For the text-containing cell, return its midpoint in (x, y) coordinate format. 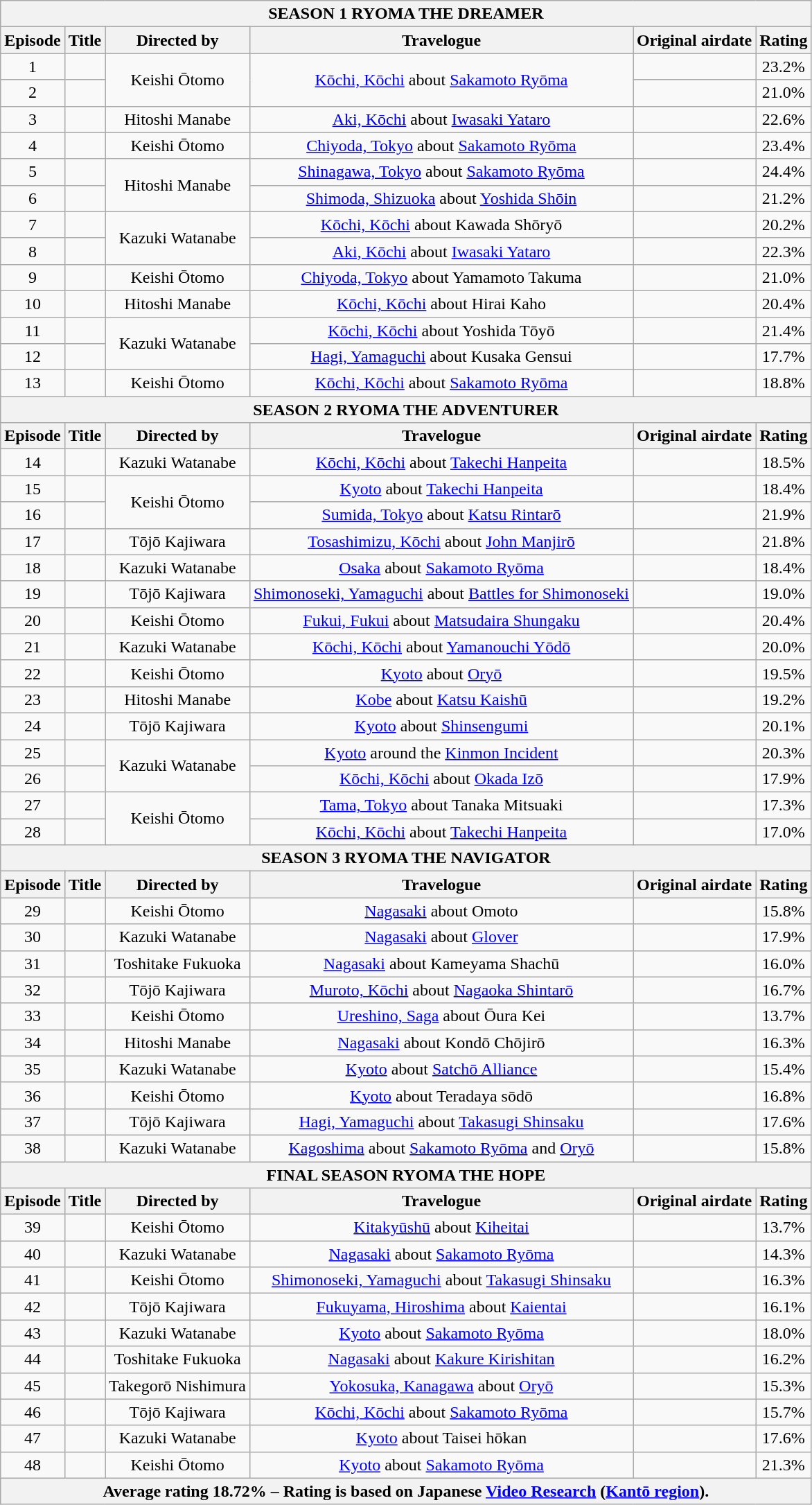
Nagasaki about Glover (441, 937)
3 (33, 119)
22.6% (784, 119)
32 (33, 990)
18.5% (784, 462)
Ureshino, Saga about Ōura Kei (441, 1016)
34 (33, 1043)
Hagi, Yamaguchi about Takasugi Shinsaku (441, 1122)
17.7% (784, 357)
Shimoda, Shizuoka about Yoshida Shōin (441, 198)
20.2% (784, 225)
37 (33, 1122)
Sumida, Tokyo about Katsu Rintarō (441, 515)
15 (33, 489)
21.4% (784, 331)
17 (33, 541)
30 (33, 937)
25 (33, 752)
Shinagawa, Tokyo about Sakamoto Ryōma (441, 172)
SEASON 2 RYOMA THE ADVENTURER (406, 410)
21.3% (784, 1465)
Kōchi, Kōchi about Yamanouchi Yōdō (441, 647)
Chiyoda, Tokyo about Yamamoto Takuma (441, 277)
4 (33, 146)
Kōchi, Kōchi about Okada Izō (441, 779)
21.9% (784, 515)
40 (33, 1254)
Kōchi, Kōchi about Yoshida Tōyō (441, 331)
47 (33, 1438)
22.3% (784, 251)
16.0% (784, 964)
14.3% (784, 1254)
FINAL SEASON RYOMA THE HOPE (406, 1175)
Nagasaki about Kondō Chōjirō (441, 1043)
44 (33, 1359)
Tama, Tokyo about Tanaka Mitsuaki (441, 806)
SEASON 1 RYOMA THE DREAMER (406, 14)
42 (33, 1307)
5 (33, 172)
Kagoshima about Sakamoto Ryōma and Oryō (441, 1148)
17.0% (784, 832)
Nagasaki about Kameyama Shachū (441, 964)
Kitakyūshū about Kiheitai (441, 1228)
15.3% (784, 1386)
Shimonoseki, Yamaguchi about Takasugi Shinsaku (441, 1280)
Kyoto about Taisei hōkan (441, 1438)
Kyoto about Shinsengumi (441, 726)
38 (33, 1148)
Fukui, Fukui about Matsudaira Shungaku (441, 620)
21.2% (784, 198)
46 (33, 1412)
36 (33, 1095)
Yokosuka, Kanagawa about Oryō (441, 1386)
1 (33, 67)
41 (33, 1280)
Nagasaki about Kakure Kirishitan (441, 1359)
Kōchi, Kōchi about Kawada Shōryō (441, 225)
Kobe about Katsu Kaishū (441, 699)
18.0% (784, 1333)
2 (33, 93)
35 (33, 1069)
14 (33, 462)
Hagi, Yamaguchi about Kusaka Gensui (441, 357)
Tosashimizu, Kōchi about John Manjirō (441, 541)
23 (33, 699)
19.5% (784, 673)
23.4% (784, 146)
Kyoto about Oryō (441, 673)
16.7% (784, 990)
18.8% (784, 383)
19.0% (784, 594)
22 (33, 673)
Kyoto about Takechi Hanpeita (441, 489)
Chiyoda, Tokyo about Sakamoto Ryōma (441, 146)
18 (33, 568)
9 (33, 277)
Nagasaki about Omoto (441, 911)
Average rating 18.72% – Rating is based on Japanese Video Research (Kantō region). (406, 1491)
Muroto, Kōchi about Nagaoka Shintarō (441, 990)
Nagasaki about Sakamoto Ryōma (441, 1254)
20 (33, 620)
21.8% (784, 541)
19 (33, 594)
39 (33, 1228)
20.0% (784, 647)
29 (33, 911)
24.4% (784, 172)
20.1% (784, 726)
43 (33, 1333)
Fukuyama, Hiroshima about Kaientai (441, 1307)
28 (33, 832)
15.7% (784, 1412)
8 (33, 251)
23.2% (784, 67)
13 (33, 383)
16.8% (784, 1095)
10 (33, 304)
12 (33, 357)
48 (33, 1465)
16 (33, 515)
24 (33, 726)
7 (33, 225)
26 (33, 779)
16.1% (784, 1307)
19.2% (784, 699)
17.3% (784, 806)
11 (33, 331)
6 (33, 198)
Shimonoseki, Yamaguchi about Battles for Shimonoseki (441, 594)
Kyoto around the Kinmon Incident (441, 752)
21 (33, 647)
Kōchi, Kōchi about Hirai Kaho (441, 304)
27 (33, 806)
20.3% (784, 752)
31 (33, 964)
SEASON 3 RYOMA THE NAVIGATOR (406, 858)
Takegorō Nishimura (177, 1386)
Kyoto about Teradaya sōdō (441, 1095)
15.4% (784, 1069)
33 (33, 1016)
45 (33, 1386)
Kyoto about Satchō Alliance (441, 1069)
16.2% (784, 1359)
Osaka about Sakamoto Ryōma (441, 568)
